Output the (x, y) coordinate of the center of the cell containing the given text.  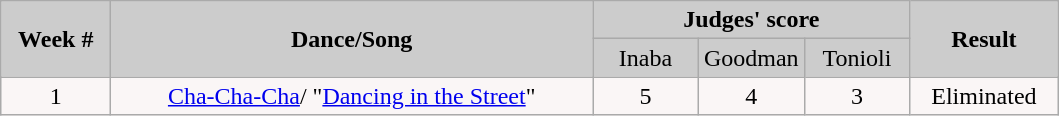
1 (56, 96)
Dance/Song (352, 39)
Result (984, 39)
Eliminated (984, 96)
Cha-Cha-Cha/ "Dancing in the Street" (352, 96)
Week # (56, 39)
Judges' score (752, 20)
4 (751, 96)
Tonioli (857, 58)
3 (857, 96)
Goodman (751, 58)
5 (646, 96)
Inaba (646, 58)
